Extract the [x, y] coordinate from the center of the cell holding the provided text.  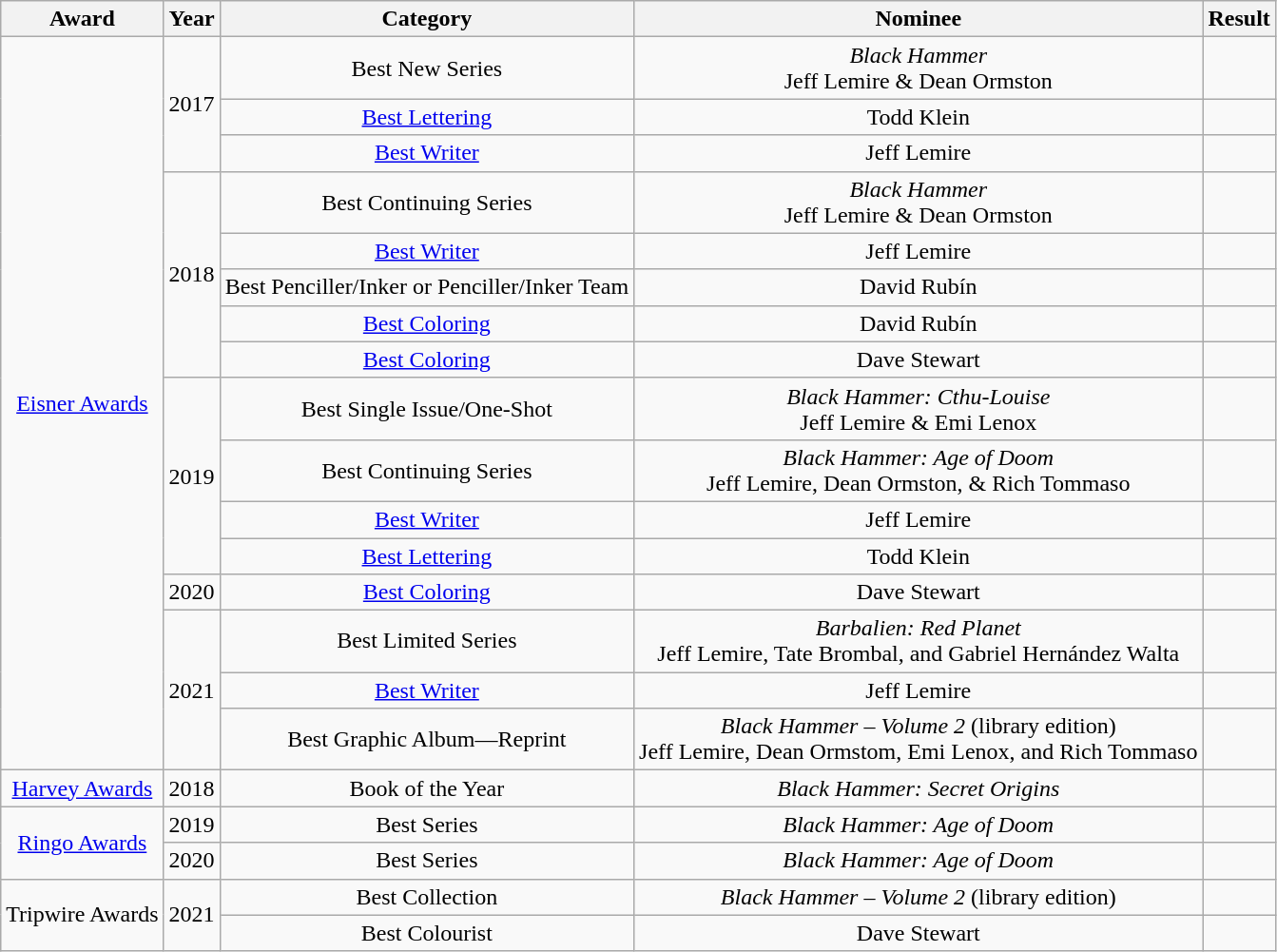
Black Hammer: Cthu-LouiseJeff Lemire & Emi Lenox [919, 409]
Best Graphic Album—Reprint [426, 740]
Best Penciller/Inker or Penciller/Inker Team [426, 287]
Award [82, 19]
Best New Series [426, 68]
Best Collection [426, 897]
Book of the Year [426, 788]
Black Hammer: Secret Origins [919, 788]
Barbalien: Red PlanetJeff Lemire, Tate Brombal, and Gabriel Hernández Walta [919, 641]
Black Hammer – Volume 2 (library edition)Jeff Lemire, Dean Ormstom, Emi Lenox, and Rich Tommaso [919, 740]
Tripwire Awards [82, 915]
Black Hammer: Age of DoomJeff Lemire, Dean Ormston, & Rich Tommaso [919, 470]
Nominee [919, 19]
2017 [192, 105]
Result [1239, 19]
Ringo Awards [82, 843]
Eisner Awards [82, 403]
Category [426, 19]
Best Limited Series [426, 641]
Year [192, 19]
Harvey Awards [82, 788]
Best Single Issue/One-Shot [426, 409]
Black Hammer – Volume 2 (library edition) [919, 897]
Best Colourist [426, 933]
